Extract the [x, y] coordinate from the center of the cell holding the provided text.  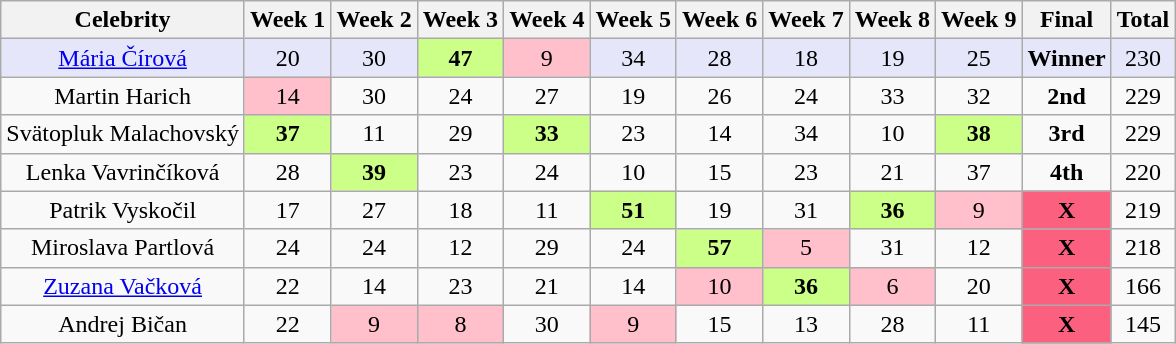
57 [719, 248]
3rd [1066, 134]
Lenka Vavrinčíková [123, 172]
166 [1143, 286]
13 [806, 324]
Week 7 [806, 20]
Week 2 [374, 20]
6 [892, 286]
145 [1143, 324]
219 [1143, 210]
26 [719, 96]
Zuzana Vačková [123, 286]
39 [374, 172]
218 [1143, 248]
32 [979, 96]
Celebrity [123, 20]
2nd [1066, 96]
25 [979, 58]
Mária Čírová [123, 58]
4th [1066, 172]
51 [633, 210]
Martin Harich [123, 96]
8 [460, 324]
220 [1143, 172]
47 [460, 58]
230 [1143, 58]
Final [1066, 20]
Miroslava Partlová [123, 248]
Week 3 [460, 20]
Patrik Vyskočil [123, 210]
Andrej Bičan [123, 324]
38 [979, 134]
Winner [1066, 58]
Week 9 [979, 20]
Svätopluk Malachovský [123, 134]
Total [1143, 20]
Week 4 [547, 20]
Week 6 [719, 20]
Week 1 [287, 20]
Week 5 [633, 20]
17 [287, 210]
5 [806, 248]
Week 8 [892, 20]
